Provide the [x, y] coordinate of the cell's center where the given text is located.  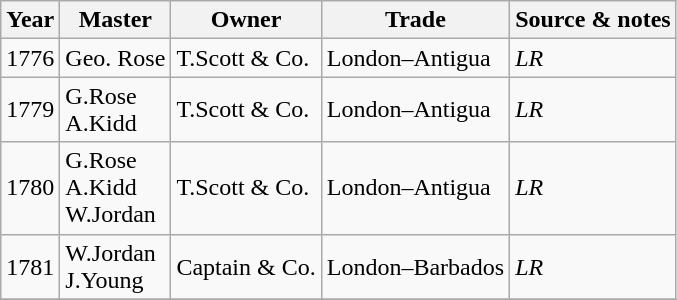
Captain & Co. [246, 266]
Geo. Rose [116, 58]
Trade [415, 20]
London–Barbados [415, 266]
G.RoseA.Kidd [116, 110]
Master [116, 20]
1780 [30, 188]
Source & notes [594, 20]
1776 [30, 58]
1779 [30, 110]
Owner [246, 20]
1781 [30, 266]
W.JordanJ.Young [116, 266]
G.RoseA.KiddW.Jordan [116, 188]
Year [30, 20]
